Determine the (x, y) coordinate at the center of the cell enclosing the given text.  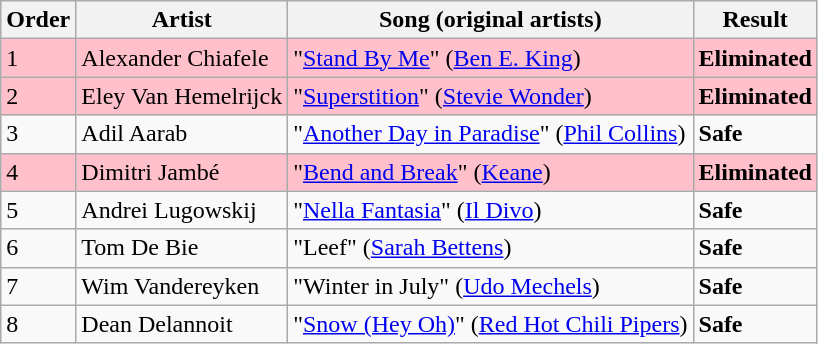
"Nella Fantasia" (Il Divo) (490, 210)
7 (38, 286)
Alexander Chiafele (182, 58)
5 (38, 210)
Dimitri Jambé (182, 172)
Result (755, 20)
Dean Delannoit (182, 324)
3 (38, 134)
6 (38, 248)
"Stand By Me" (Ben E. King) (490, 58)
"Winter in July" (Udo Mechels) (490, 286)
1 (38, 58)
Order (38, 20)
8 (38, 324)
Andrei Lugowskij (182, 210)
2 (38, 96)
4 (38, 172)
Eley Van Hemelrijck (182, 96)
Adil Aarab (182, 134)
Wim Vandereyken (182, 286)
Song (original artists) (490, 20)
"Superstition" (Stevie Wonder) (490, 96)
Artist (182, 20)
Tom De Bie (182, 248)
"Bend and Break" (Keane) (490, 172)
"Leef" (Sarah Bettens) (490, 248)
"Another Day in Paradise" (Phil Collins) (490, 134)
"Snow (Hey Oh)" (Red Hot Chili Pipers) (490, 324)
